Output the [X, Y] coordinate of the center of the cell containing the given text.  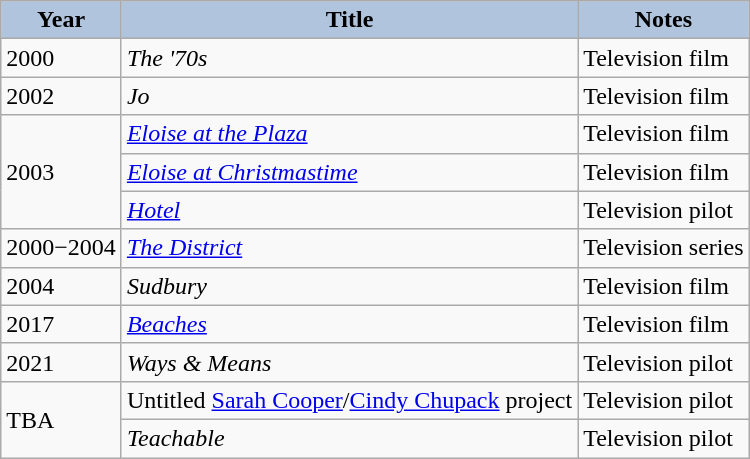
2000 [62, 58]
2002 [62, 96]
The District [349, 248]
2017 [62, 324]
TBA [62, 419]
Notes [664, 20]
Sudbury [349, 286]
2003 [62, 172]
2004 [62, 286]
Television series [664, 248]
The '70s [349, 58]
Eloise at the Plaza [349, 134]
Hotel [349, 210]
Beaches [349, 324]
Teachable [349, 438]
Ways & Means [349, 362]
Eloise at Christmastime [349, 172]
2021 [62, 362]
Jo [349, 96]
Title [349, 20]
2000−2004 [62, 248]
Year [62, 20]
Untitled Sarah Cooper/Cindy Chupack project [349, 400]
